Return (x, y) of the center of cell containing provided text 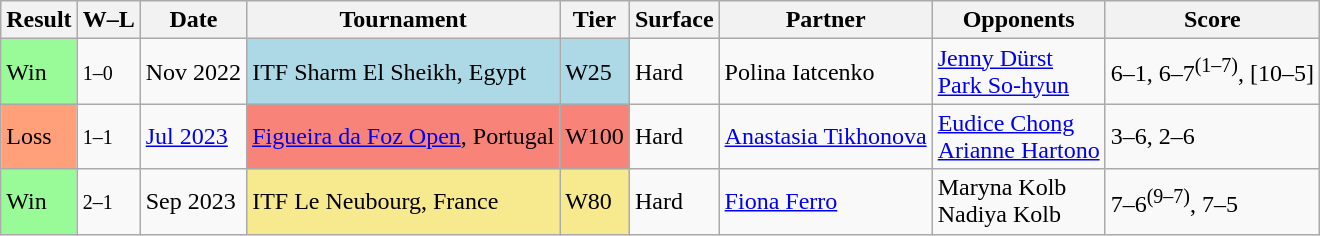
Eudice Chong Arianne Hartono (1018, 136)
W25 (595, 72)
W100 (595, 136)
7–6(9–7), 7–5 (1212, 202)
ITF Sharm El Sheikh, Egypt (404, 72)
3–6, 2–6 (1212, 136)
1–0 (108, 72)
Tier (595, 20)
Jul 2023 (193, 136)
W80 (595, 202)
Opponents (1018, 20)
Polina Iatcenko (826, 72)
Score (1212, 20)
Sep 2023 (193, 202)
1–1 (108, 136)
ITF Le Neubourg, France (404, 202)
Partner (826, 20)
Nov 2022 (193, 72)
Fiona Ferro (826, 202)
2–1 (108, 202)
Result (39, 20)
Maryna Kolb Nadiya Kolb (1018, 202)
Figueira da Foz Open, Portugal (404, 136)
Anastasia Tikhonova (826, 136)
Date (193, 20)
Surface (674, 20)
6–1, 6–7(1–7), [10–5] (1212, 72)
Tournament (404, 20)
Jenny Dürst Park So-hyun (1018, 72)
Loss (39, 136)
W–L (108, 20)
